Find where the given text appears and provide that cell's center as [X, Y] coordinate. 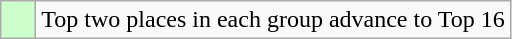
Top two places in each group advance to Top 16 [273, 20]
